For the text-containing cell, return its midpoint in [X, Y] coordinate format. 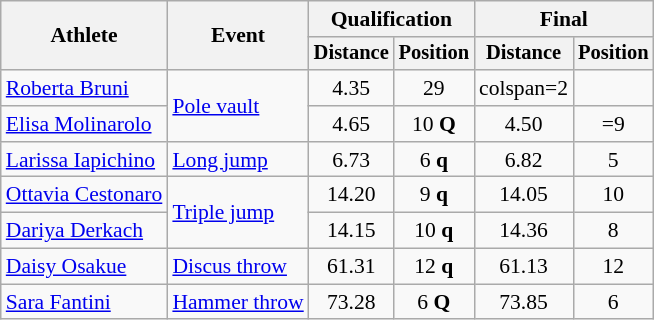
=9 [613, 124]
4.50 [524, 124]
8 [613, 231]
6 q [434, 160]
Pole vault [238, 106]
Elisa Molinarolo [84, 124]
6 [613, 302]
73.85 [524, 302]
12 q [434, 267]
Long jump [238, 160]
Roberta Bruni [84, 88]
Event [238, 36]
Hammer throw [238, 302]
12 [613, 267]
10 q [434, 231]
4.65 [352, 124]
14.20 [352, 195]
Larissa Iapichino [84, 160]
29 [434, 88]
61.31 [352, 267]
9 q [434, 195]
6.73 [352, 160]
4.35 [352, 88]
73.28 [352, 302]
Discus throw [238, 267]
6.82 [524, 160]
Athlete [84, 36]
61.13 [524, 267]
6 Q [434, 302]
14.36 [524, 231]
Triple jump [238, 212]
10 [613, 195]
Daisy Osakue [84, 267]
colspan=2 [524, 88]
10 Q [434, 124]
5 [613, 160]
Ottavia Cestonaro [84, 195]
Dariya Derkach [84, 231]
Sara Fantini [84, 302]
14.05 [524, 195]
Qualification [392, 19]
14.15 [352, 231]
Final [564, 19]
